Extract the (X, Y) coordinate from the center of the cell holding the provided text.  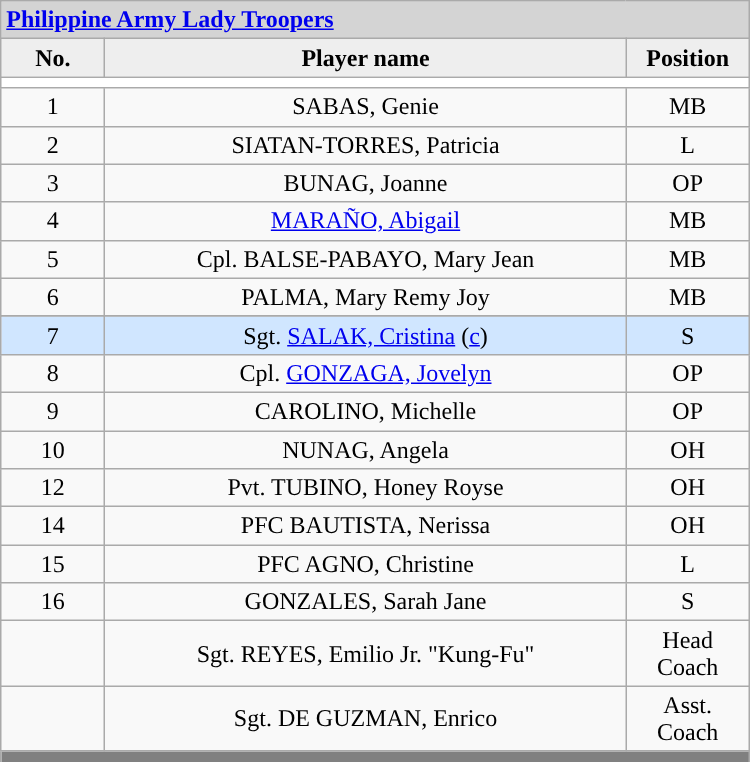
MARAÑO, Abigail (366, 221)
PALMA, Mary Remy Joy (366, 297)
8 (53, 373)
No. (53, 58)
SIATAN-TORRES, Patricia (366, 145)
NUNAG, Angela (366, 449)
Sgt. DE GUZMAN, Enrico (366, 718)
PFC AGNO, Christine (366, 564)
3 (53, 183)
Cpl. BALSE-PABAYO, Mary Jean (366, 259)
5 (53, 259)
Philippine Army Lady Troopers (375, 20)
Position (688, 58)
Sgt. REYES, Emilio Jr. "Kung-Fu" (366, 654)
Sgt. SALAK, Cristina (c) (366, 335)
GONZALES, Sarah Jane (366, 602)
6 (53, 297)
15 (53, 564)
10 (53, 449)
Pvt. TUBINO, Honey Royse (366, 488)
7 (53, 335)
CAROLINO, Michelle (366, 411)
Player name (366, 58)
PFC BAUTISTA, Nerissa (366, 526)
16 (53, 602)
Head Coach (688, 654)
SABAS, Genie (366, 107)
Asst. Coach (688, 718)
4 (53, 221)
2 (53, 145)
Cpl. GONZAGA, Jovelyn (366, 373)
12 (53, 488)
9 (53, 411)
1 (53, 107)
BUNAG, Joanne (366, 183)
14 (53, 526)
